Determine the (X, Y) coordinate at the center of the cell enclosing the given text.  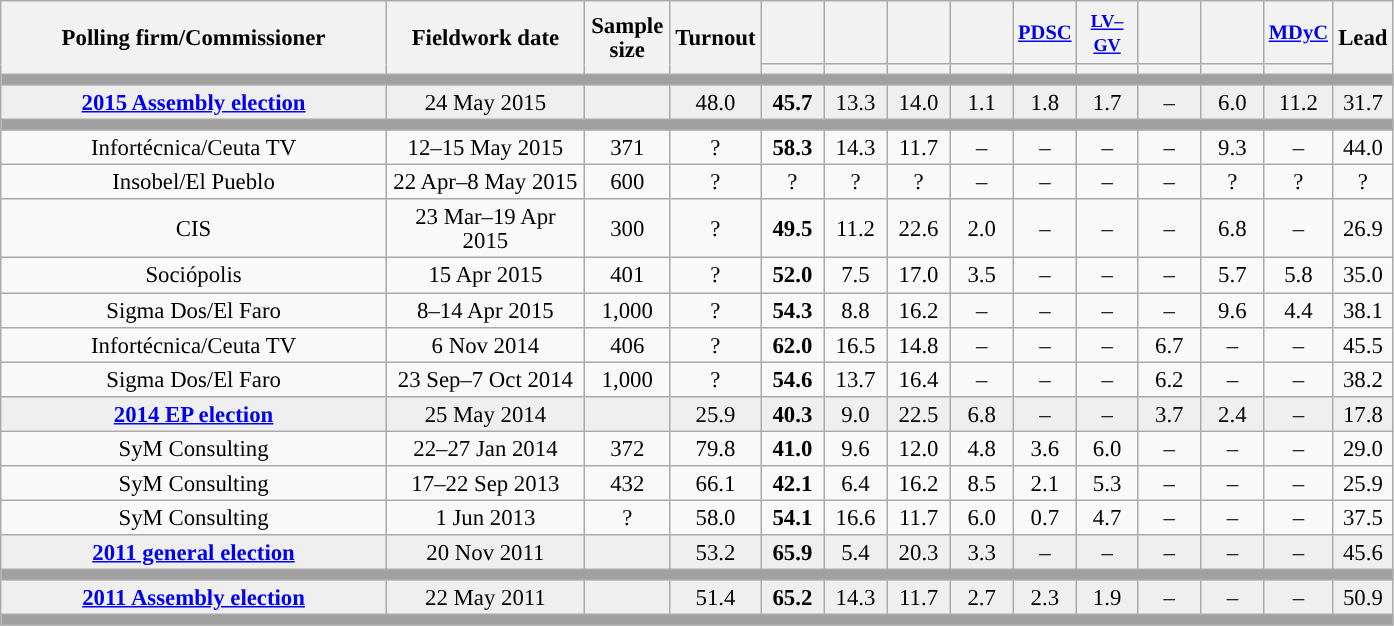
14.0 (918, 102)
17.0 (918, 276)
Turnout (716, 38)
3.3 (982, 552)
5.8 (1298, 276)
65.2 (792, 598)
45.6 (1363, 552)
4.4 (1298, 310)
1.1 (982, 102)
1.8 (1044, 102)
48.0 (716, 102)
25 May 2014 (485, 414)
54.1 (792, 518)
0.7 (1044, 518)
2014 EP election (194, 414)
Lead (1363, 38)
8.8 (856, 310)
Polling firm/Commissioner (194, 38)
PDSC (1044, 32)
45.5 (1363, 344)
51.4 (716, 598)
17.8 (1363, 414)
372 (627, 448)
401 (627, 276)
79.8 (716, 448)
31.7 (1363, 102)
16.4 (918, 380)
20.3 (918, 552)
26.9 (1363, 230)
53.2 (716, 552)
42.1 (792, 484)
2.7 (982, 598)
300 (627, 230)
44.0 (1363, 148)
CIS (194, 230)
2015 Assembly election (194, 102)
6.2 (1170, 380)
22.5 (918, 414)
2.4 (1232, 414)
17–22 Sep 2013 (485, 484)
66.1 (716, 484)
20 Nov 2011 (485, 552)
22 Apr–8 May 2015 (485, 182)
4.8 (982, 448)
Sample size (627, 38)
41.0 (792, 448)
LV–GV (1106, 32)
600 (627, 182)
2.3 (1044, 598)
3.5 (982, 276)
49.5 (792, 230)
6.4 (856, 484)
14.8 (918, 344)
432 (627, 484)
1.9 (1106, 598)
54.3 (792, 310)
22.6 (918, 230)
40.3 (792, 414)
23 Mar–19 Apr 2015 (485, 230)
3.6 (1044, 448)
12–15 May 2015 (485, 148)
45.7 (792, 102)
15 Apr 2015 (485, 276)
9.0 (856, 414)
16.5 (856, 344)
4.7 (1106, 518)
52.0 (792, 276)
8–14 Apr 2015 (485, 310)
7.5 (856, 276)
35.0 (1363, 276)
9.3 (1232, 148)
8.5 (982, 484)
2011 general election (194, 552)
2011 Assembly election (194, 598)
62.0 (792, 344)
50.9 (1363, 598)
22 May 2011 (485, 598)
23 Sep–7 Oct 2014 (485, 380)
406 (627, 344)
Sociópolis (194, 276)
37.5 (1363, 518)
24 May 2015 (485, 102)
65.9 (792, 552)
MDyC (1298, 32)
38.1 (1363, 310)
58.0 (716, 518)
13.7 (856, 380)
38.2 (1363, 380)
13.3 (856, 102)
371 (627, 148)
Fieldwork date (485, 38)
5.4 (856, 552)
1.7 (1106, 102)
2.0 (982, 230)
54.6 (792, 380)
Insobel/El Pueblo (194, 182)
5.7 (1232, 276)
1 Jun 2013 (485, 518)
29.0 (1363, 448)
58.3 (792, 148)
12.0 (918, 448)
5.3 (1106, 484)
22–27 Jan 2014 (485, 448)
16.6 (856, 518)
2.1 (1044, 484)
3.7 (1170, 414)
6.7 (1170, 344)
6 Nov 2014 (485, 344)
